Return the [X, Y] coordinate for the center point of the cell that contains the specified text.  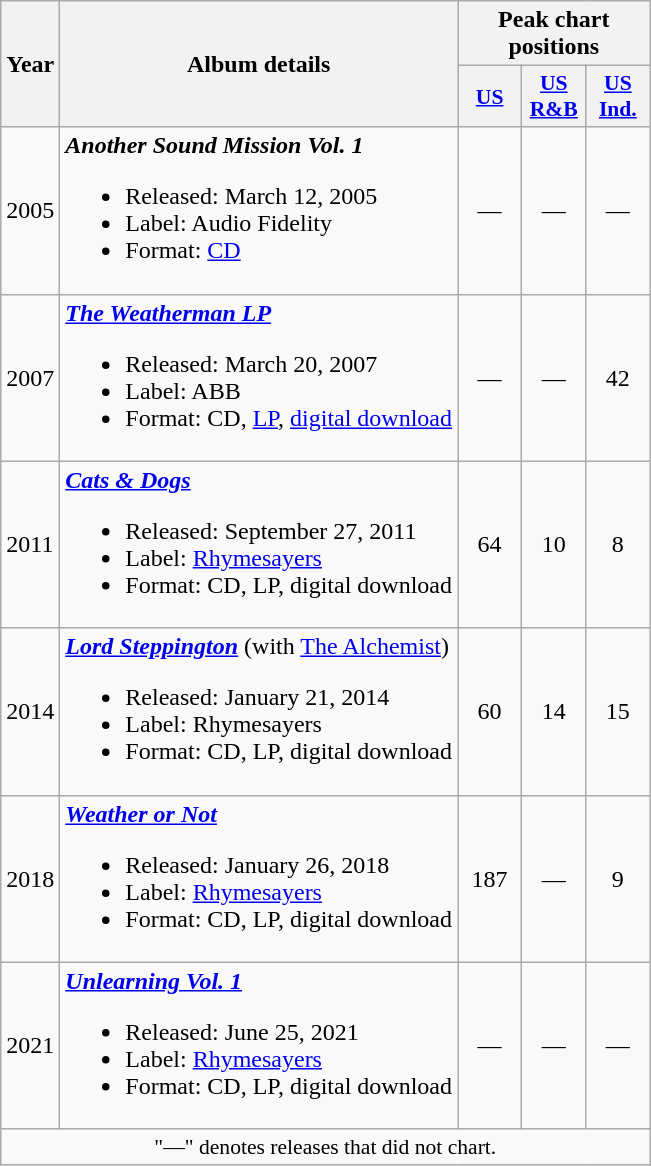
10 [554, 544]
Peak chart positions [554, 34]
USR&B [554, 96]
Album details [259, 64]
US Ind. [618, 96]
14 [554, 712]
Lord Steppington (with The Alchemist)Released: January 21, 2014Label: RhymesayersFormat: CD, LP, digital download [259, 712]
Unlearning Vol. 1Released: June 25, 2021Label: RhymesayersFormat: CD, LP, digital download [259, 1046]
42 [618, 378]
60 [490, 712]
The Weatherman LPReleased: March 20, 2007Label: ABBFormat: CD, LP, digital download [259, 378]
187 [490, 878]
Another Sound Mission Vol. 1Released: March 12, 2005Label: Audio FidelityFormat: CD [259, 210]
US [490, 96]
64 [490, 544]
2014 [30, 712]
2005 [30, 210]
Cats & DogsReleased: September 27, 2011Label: RhymesayersFormat: CD, LP, digital download [259, 544]
9 [618, 878]
2007 [30, 378]
Year [30, 64]
2021 [30, 1046]
2011 [30, 544]
"—" denotes releases that did not chart. [326, 1147]
15 [618, 712]
8 [618, 544]
2018 [30, 878]
Weather or NotReleased: January 26, 2018Label: RhymesayersFormat: CD, LP, digital download [259, 878]
